Identify which cell holds the provided text, then report its (x, y) central coordinate. 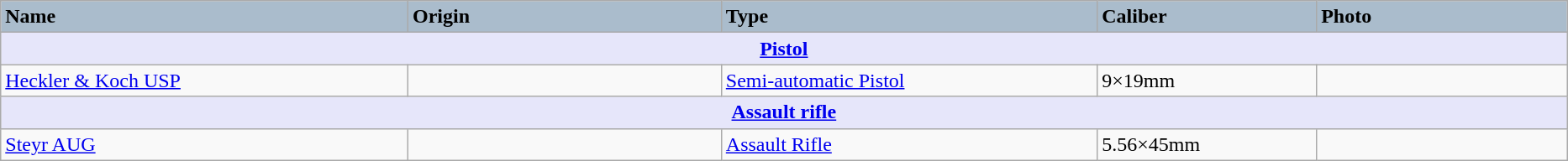
Pistol (784, 49)
5.56×45mm (1207, 144)
Semi-automatic Pistol (909, 80)
Photo (1442, 17)
Steyr AUG (205, 144)
Assault Rifle (909, 144)
Assault rifle (784, 112)
Name (205, 17)
9×19mm (1207, 80)
Caliber (1207, 17)
Heckler & Koch USP (205, 80)
Origin (565, 17)
Type (909, 17)
